Scan for the cell matching the given text and deliver its (X, Y) coordinate at center. 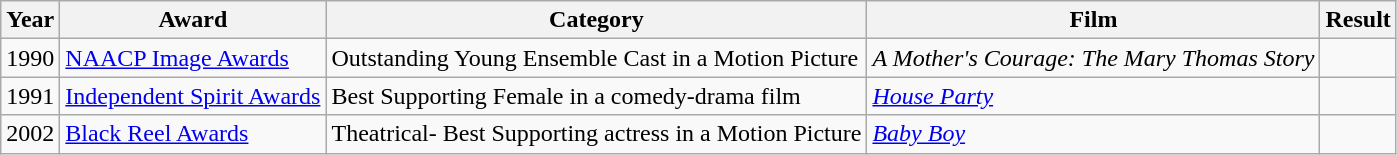
Best Supporting Female in a comedy-drama film (596, 96)
2002 (30, 134)
1990 (30, 58)
Result (1358, 20)
Baby Boy (1094, 134)
Award (193, 20)
Film (1094, 20)
Outstanding Young Ensemble Cast in a Motion Picture (596, 58)
Theatrical- Best Supporting actress in a Motion Picture (596, 134)
1991 (30, 96)
Independent Spirit Awards (193, 96)
House Party (1094, 96)
Black Reel Awards (193, 134)
NAACP Image Awards (193, 58)
A Mother's Courage: The Mary Thomas Story (1094, 58)
Year (30, 20)
Category (596, 20)
